Capture the cell that displays the provided text and extract its (X, Y) central coordinate. 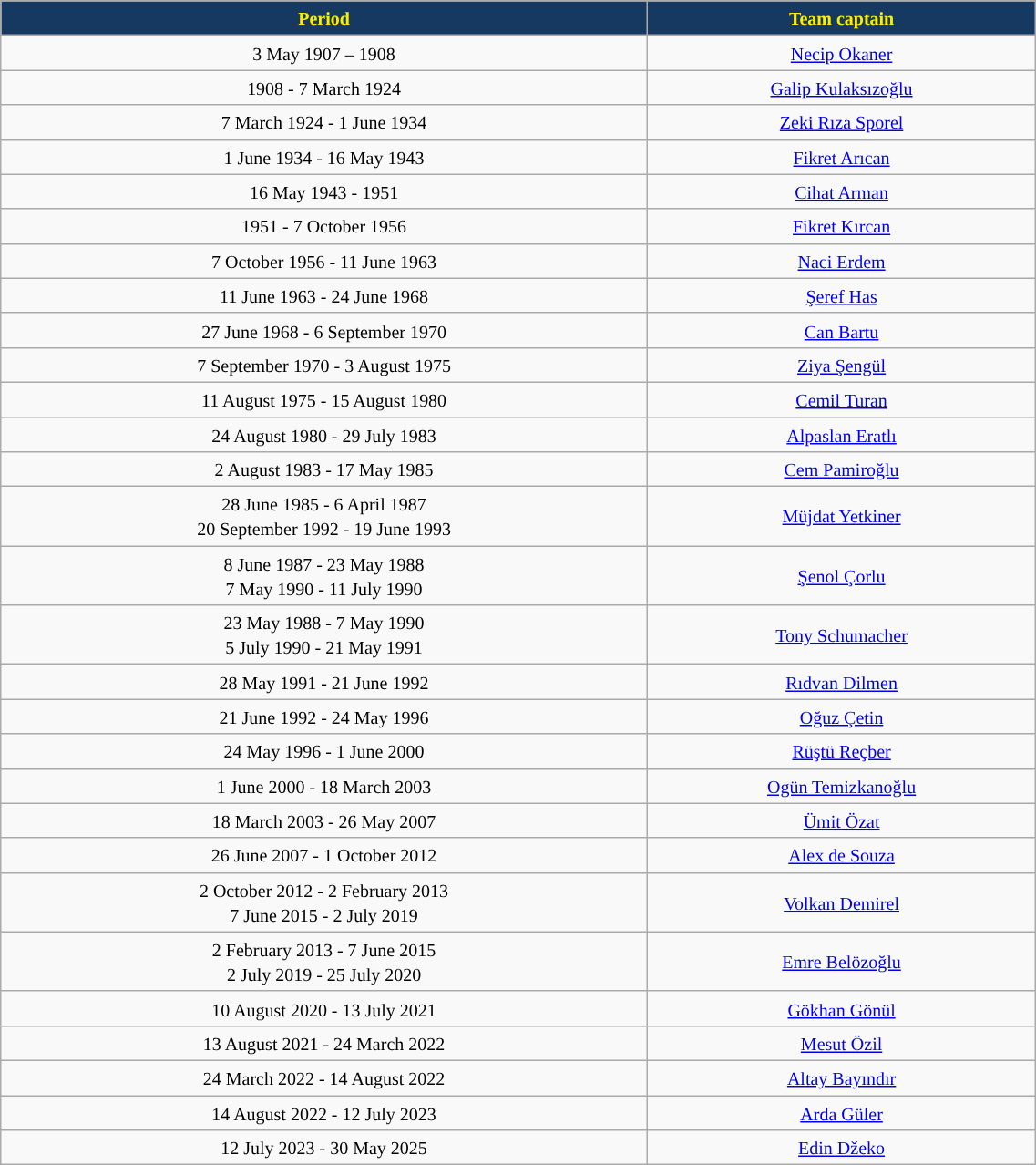
21 June 1992 - 24 May 1996 (324, 717)
Volkan Demirel (842, 902)
3 May 1907 – 1908 (324, 53)
Ümit Özat (842, 820)
14 August 2022 - 12 July 2023 (324, 1113)
24 August 1980 - 29 July 1983 (324, 435)
28 May 1991 - 21 June 1992 (324, 682)
Team captain (842, 18)
Ogün Temizkanoğlu (842, 786)
Period (324, 18)
Fikret Kırcan (842, 226)
Rıdvan Dilmen (842, 682)
7 October 1956 - 11 June 1963 (324, 261)
1 June 1934 - 16 May 1943 (324, 157)
Naci Erdem (842, 261)
Rüştü Reçber (842, 751)
Şenol Çorlu (842, 576)
Müjdat Yetkiner (842, 516)
1951 - 7 October 1956 (324, 226)
Zeki Rıza Sporel (842, 122)
Arda Güler (842, 1113)
11 August 1975 - 15 August 1980 (324, 399)
Galip Kulaksızoğlu (842, 88)
2 February 2013 - 7 June 20152 July 2019 - 25 July 2020 (324, 961)
11 June 1963 - 24 June 1968 (324, 295)
Oğuz Çetin (842, 717)
26 June 2007 - 1 October 2012 (324, 855)
16 May 1943 - 1951 (324, 191)
24 May 1996 - 1 June 2000 (324, 751)
Alex de Souza (842, 855)
1 June 2000 - 18 March 2003 (324, 786)
Cem Pamiroğlu (842, 469)
18 March 2003 - 26 May 2007 (324, 820)
12 July 2023 - 30 May 2025 (324, 1148)
7 September 1970 - 3 August 1975 (324, 365)
8 June 1987 - 23 May 19887 May 1990 - 11 July 1990 (324, 576)
27 June 1968 - 6 September 1970 (324, 330)
7 March 1924 - 1 June 1934 (324, 122)
Fikret Arıcan (842, 157)
Tony Schumacher (842, 634)
23 May 1988 - 7 May 19905 July 1990 - 21 May 1991 (324, 634)
Mesut Özil (842, 1043)
Ziya Şengül (842, 365)
2 October 2012 - 2 February 20137 June 2015 - 2 July 2019 (324, 902)
Cemil Turan (842, 399)
Altay Bayındır (842, 1077)
Edin Džeko (842, 1148)
13 August 2021 - 24 March 2022 (324, 1043)
Şeref Has (842, 295)
Cihat Arman (842, 191)
Alpaslan Eratlı (842, 435)
2 August 1983 - 17 May 1985 (324, 469)
Can Bartu (842, 330)
1908 - 7 March 1924 (324, 88)
Gökhan Gönül (842, 1008)
Emre Belözoğlu (842, 961)
10 August 2020 - 13 July 2021 (324, 1008)
24 March 2022 - 14 August 2022 (324, 1077)
28 June 1985 - 6 April 198720 September 1992 - 19 June 1993 (324, 516)
Necip Okaner (842, 53)
